For the text-containing cell, return its midpoint in [X, Y] coordinate format. 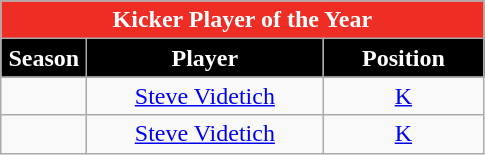
Position [404, 58]
Kicker Player of the Year [242, 20]
Season [44, 58]
Player [205, 58]
